Find where the given text appears and provide that cell's center as [X, Y] coordinate. 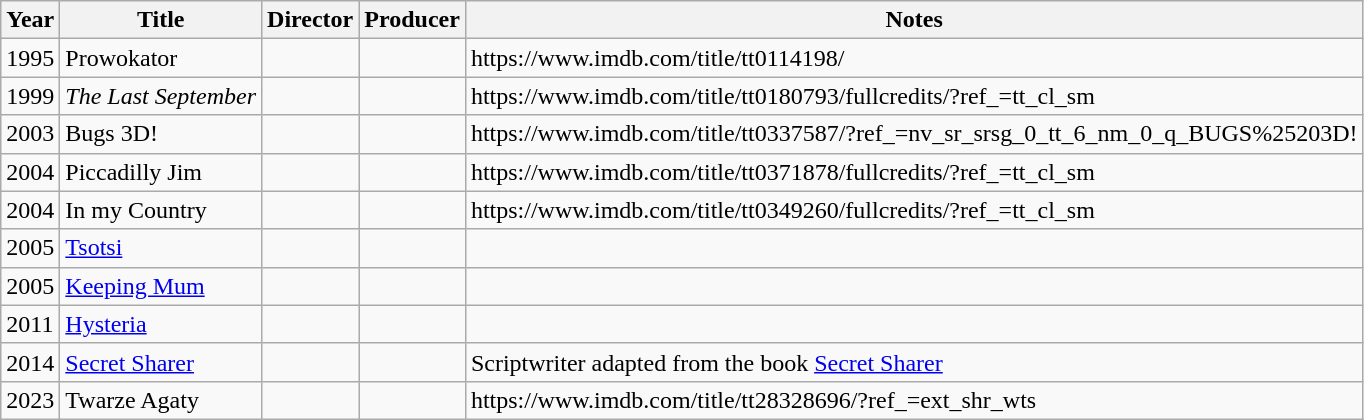
https://www.imdb.com/title/tt0349260/fullcredits/?ref_=tt_cl_sm [914, 210]
Tsotsi [161, 248]
Keeping Mum [161, 286]
2014 [30, 362]
Hysteria [161, 324]
https://www.imdb.com/title/tt0180793/fullcredits/?ref_=tt_cl_sm [914, 96]
2003 [30, 134]
2023 [30, 400]
Director [310, 20]
https://www.imdb.com/title/tt28328696/?ref_=ext_shr_wts [914, 400]
Title [161, 20]
https://www.imdb.com/title/tt0114198/ [914, 58]
Twarze Agaty [161, 400]
In my Country [161, 210]
https://www.imdb.com/title/tt0371878/fullcredits/?ref_=tt_cl_sm [914, 172]
Piccadilly Jim [161, 172]
Bugs 3D! [161, 134]
1995 [30, 58]
Prowokator [161, 58]
https://www.imdb.com/title/tt0337587/?ref_=nv_sr_srsg_0_tt_6_nm_0_q_BUGS%25203D! [914, 134]
The Last September [161, 96]
Scriptwriter adapted from the book Secret Sharer [914, 362]
2011 [30, 324]
Year [30, 20]
Producer [412, 20]
1999 [30, 96]
Notes [914, 20]
Secret Sharer [161, 362]
